Extract the (X, Y) coordinate from the center of the cell holding the provided text.  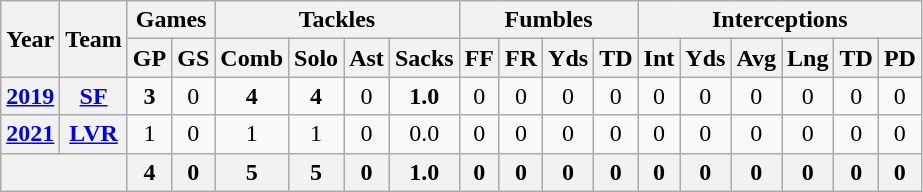
Interceptions (780, 20)
SF (94, 96)
GP (149, 58)
Comb (252, 58)
Team (94, 39)
2021 (30, 134)
3 (149, 96)
Avg (756, 58)
Int (659, 58)
PD (900, 58)
FF (479, 58)
2019 (30, 96)
LVR (94, 134)
0.0 (424, 134)
GS (194, 58)
Ast (367, 58)
Year (30, 39)
Games (170, 20)
Lng (808, 58)
Solo (316, 58)
Fumbles (548, 20)
Tackles (337, 20)
Sacks (424, 58)
FR (520, 58)
